Provide the [x, y] coordinate of the cell's center where the given text is located.  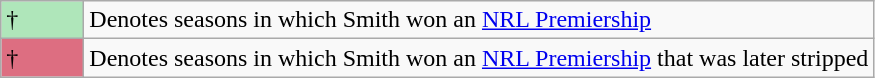
Denotes seasons in which Smith won an NRL Premiership that was later stripped [479, 58]
Denotes seasons in which Smith won an NRL Premiership [479, 20]
